Pinpoint the cell where the given text exists, returning its (x, y) midpoint coordinate. 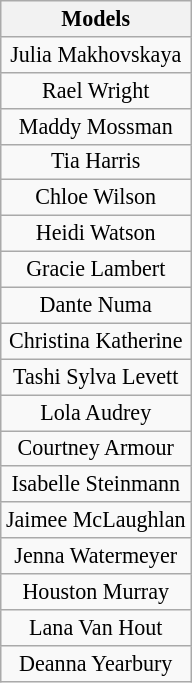
Julia Makhovskaya (96, 54)
Christina Katherine (96, 341)
Tia Harris (96, 162)
Gracie Lambert (96, 269)
Deanna Yearbury (96, 663)
Courtney Armour (96, 448)
Lana Van Hout (96, 627)
Heidi Watson (96, 233)
Dante Numa (96, 305)
Isabelle Steinmann (96, 484)
Houston Murray (96, 591)
Maddy Mossman (96, 126)
Lola Audrey (96, 412)
Jaimee McLaughlan (96, 520)
Tashi Sylva Levett (96, 377)
Models (96, 18)
Jenna Watermeyer (96, 556)
Rael Wright (96, 90)
Chloe Wilson (96, 198)
